For the text-containing cell, return its midpoint in [X, Y] coordinate format. 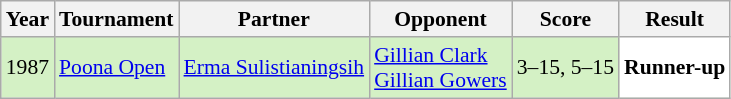
Runner-up [674, 68]
Partner [274, 19]
Score [566, 19]
Opponent [440, 19]
1987 [28, 68]
Gillian Clark Gillian Gowers [440, 68]
Erma Sulistianingsih [274, 68]
Tournament [116, 19]
Result [674, 19]
3–15, 5–15 [566, 68]
Poona Open [116, 68]
Year [28, 19]
